Locate the cell with the specified text and output its [X, Y] center coordinate. 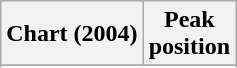
Chart (2004) [72, 34]
Peakposition [189, 34]
